Provide the [x, y] coordinate of the cell's center where the given text is located.  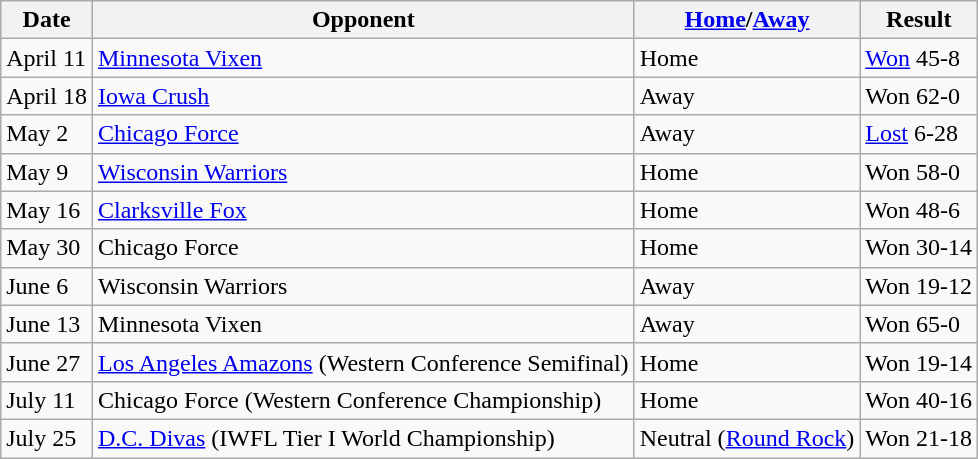
Won 45-8 [919, 58]
July 25 [47, 438]
May 2 [47, 134]
Won 19-14 [919, 362]
D.C. Divas (IWFL Tier I World Championship) [363, 438]
Result [919, 20]
Won 65-0 [919, 324]
Won 21-18 [919, 438]
Clarksville Fox [363, 210]
Los Angeles Amazons (Western Conference Semifinal) [363, 362]
July 11 [47, 400]
Iowa Crush [363, 96]
May 30 [47, 248]
Date [47, 20]
Lost 6-28 [919, 134]
April 11 [47, 58]
June 6 [47, 286]
May 16 [47, 210]
Neutral (Round Rock) [747, 438]
April 18 [47, 96]
Home/Away [747, 20]
Won 19-12 [919, 286]
Won 48-6 [919, 210]
Won 58-0 [919, 172]
Won 40-16 [919, 400]
Chicago Force (Western Conference Championship) [363, 400]
June 27 [47, 362]
May 9 [47, 172]
June 13 [47, 324]
Opponent [363, 20]
Won 62-0 [919, 96]
Won 30-14 [919, 248]
